Identify which cell holds the provided text, then report its (X, Y) central coordinate. 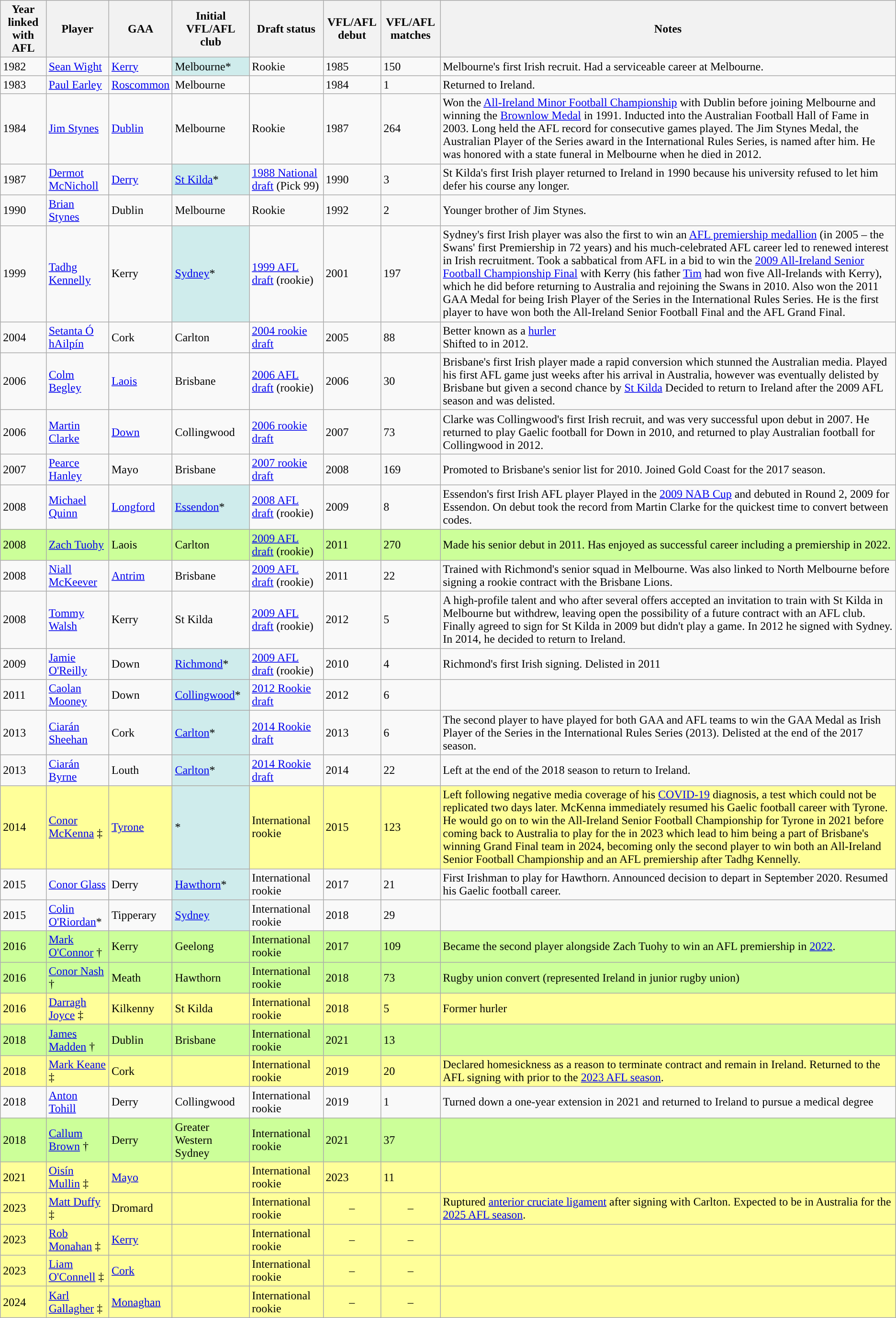
Essendon* (211, 507)
Left at the end of the 2018 season to return to Ireland. (668, 771)
Sean Wight (78, 67)
21 (411, 884)
Michael Quinn (78, 507)
1982 (23, 67)
1983 (23, 85)
Conor Nash † (78, 977)
Niall McKeever (78, 576)
88 (411, 337)
Rob Monahan ‡ (78, 1240)
Sydney* (211, 274)
123 (411, 827)
Martin Clarke (78, 432)
1985 (352, 67)
2001 (352, 274)
2010 (352, 664)
Younger brother of Jim Stynes. (668, 211)
Became the second player alongside Zach Tuohy to win an AFL premiership in 2022. (668, 947)
Tyrone (140, 827)
Anton Tohill (78, 1102)
4 (411, 664)
Made his senior debut in 2011. Has enjoyed as successful career including a premiership in 2022. (668, 545)
Darragh Joyce ‡ (78, 1009)
Paul Earley (78, 85)
Setanta Ó hAilpín (78, 337)
Jamie O'Reilly (78, 664)
Caolan Mooney (78, 695)
Draft status (286, 29)
St Kilda* (211, 179)
Kilkenny (140, 1009)
Former hurler (668, 1009)
Conor McKenna ‡ (78, 827)
Sydney (211, 915)
Jim Stynes (78, 129)
Louth (140, 771)
Colin O'Riordan* (78, 915)
2007 rookie draft (286, 469)
VFL/AFL debut (352, 29)
Monaghan (140, 1302)
Zach Tuohy (78, 545)
270 (411, 545)
Antrim (140, 576)
Dermot McNicholl (78, 179)
Richmond* (211, 664)
Ruptured anterior cruciate ligament after signing with Carlton. Expected to be in Australia for the 2025 AFL season. (668, 1209)
2005 (352, 337)
11 (411, 1177)
Tommy Walsh (78, 620)
2004 (23, 337)
Tadhg Kennelly (78, 274)
Callum Brown † (78, 1140)
Returned to Ireland. (668, 85)
1999 (23, 274)
Initial VFL/AFL club (211, 29)
Liam O'Connell ‡ (78, 1271)
Melbourne* (211, 67)
2012 Rookie draft (286, 695)
Greater Western Sydney (211, 1140)
James Madden † (78, 1039)
1992 (352, 211)
Turned down a one-year extension in 2021 and returned to Ireland to pursue a medical degree (668, 1102)
Melbourne's first Irish recruit. Had a serviceable career at Melbourne. (668, 67)
VFL/AFL matches (411, 29)
Declared homesickness as a reason to terminate contract and remain in Ireland. Returned to the AFL signing with prior to the 2023 AFL season. (668, 1071)
Notes (668, 29)
3 (411, 179)
Meath (140, 977)
169 (411, 469)
109 (411, 947)
37 (411, 1140)
Geelong (211, 947)
Longford (140, 507)
First Irishman to play for Hawthorn. Announced decision to depart in September 2020. Resumed his Gaelic football career. (668, 884)
197 (411, 274)
8 (411, 507)
Dromard (140, 1209)
2006 AFL draft (rookie) (286, 381)
Ciarán Sheehan (78, 733)
St Kilda's first Irish player returned to Ireland in 1990 because his university refused to let him defer his course any longer. (668, 179)
Roscommon (140, 85)
2024 (23, 1302)
Trained with Richmond's senior squad in Melbourne. Was also linked to North Melbourne before signing a rookie contract with the Brisbane Lions. (668, 576)
Karl Gallagher ‡ (78, 1302)
150 (411, 67)
1999 AFL draft (rookie) (286, 274)
2 (411, 211)
1988 National draft (Pick 99) (286, 179)
Richmond's first Irish signing. Delisted in 2011 (668, 664)
Hawthorn* (211, 884)
Rugby union convert (represented Ireland in junior rugby union) (668, 977)
Better known as a hurlerShifted to in 2012. (668, 337)
GAA (140, 29)
Tipperary (140, 915)
Pearce Hanley (78, 469)
2004 rookie draft (286, 337)
13 (411, 1039)
Player (78, 29)
* (211, 827)
20 (411, 1071)
30 (411, 381)
Collingwood* (211, 695)
Ciarán Byrne (78, 771)
2008 AFL draft (rookie) (286, 507)
29 (411, 915)
Oisín Mullin ‡ (78, 1177)
Hawthorn (211, 977)
Promoted to Brisbane's senior list for 2010. Joined Gold Coast for the 2017 season. (668, 469)
Mark Keane ‡ (78, 1071)
Mark O'Connor † (78, 947)
Brian Stynes (78, 211)
Year linked with AFL (23, 29)
Matt Duffy ‡ (78, 1209)
Conor Glass (78, 884)
Colm Begley (78, 381)
264 (411, 129)
2006 rookie draft (286, 432)
